Find where the given text appears and provide that cell's center as [X, Y] coordinate. 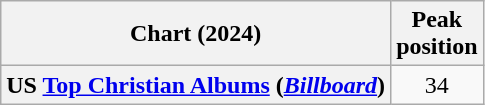
34 [437, 85]
Peakposition [437, 34]
US Top Christian Albums (Billboard) [196, 85]
Chart (2024) [196, 34]
